Capture the cell that displays the provided text and extract its (x, y) central coordinate. 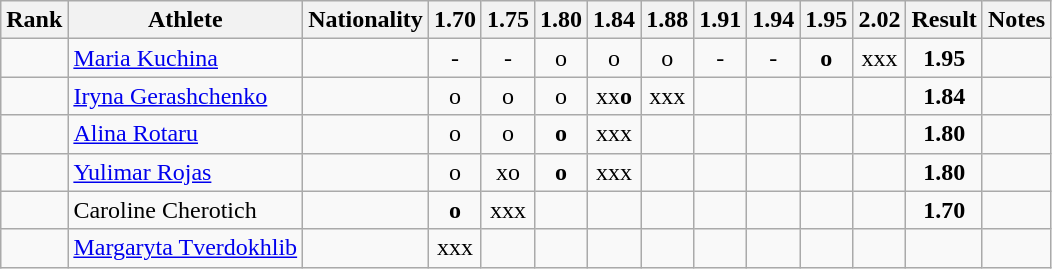
xo (508, 172)
Iryna Gerashchenko (186, 96)
Notes (1016, 20)
Nationality (366, 20)
Maria Kuchina (186, 58)
1.91 (720, 20)
2.02 (880, 20)
Caroline Cherotich (186, 210)
1.75 (508, 20)
Rank (34, 20)
1.88 (668, 20)
Athlete (186, 20)
Margaryta Tverdokhlib (186, 248)
1.94 (774, 20)
Alina Rotaru (186, 134)
Yulimar Rojas (186, 172)
xxo (614, 96)
Result (944, 20)
